From the cell containing the given text, extract its center point as [x, y] coordinate. 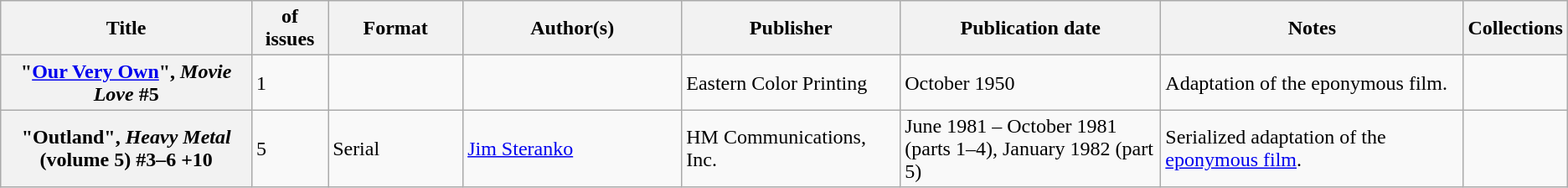
Jim Steranko [573, 149]
Eastern Color Printing [791, 82]
Author(s) [573, 29]
Notes [1312, 29]
HM Communications, Inc. [791, 149]
October 1950 [1030, 82]
Title [126, 29]
"Outland", Heavy Metal (volume 5) #3–6 +10 [126, 149]
Serial [395, 149]
Serialized adaptation of the eponymous film. [1312, 149]
June 1981 – October 1981 (parts 1–4), January 1982 (part 5) [1030, 149]
Format [395, 29]
Collections [1515, 29]
"Our Very Own", Movie Love #5 [126, 82]
of issues [290, 29]
Publisher [791, 29]
5 [290, 149]
Publication date [1030, 29]
Adaptation of the eponymous film. [1312, 82]
1 [290, 82]
